Output the [x, y] coordinate of the center of the cell containing the given text.  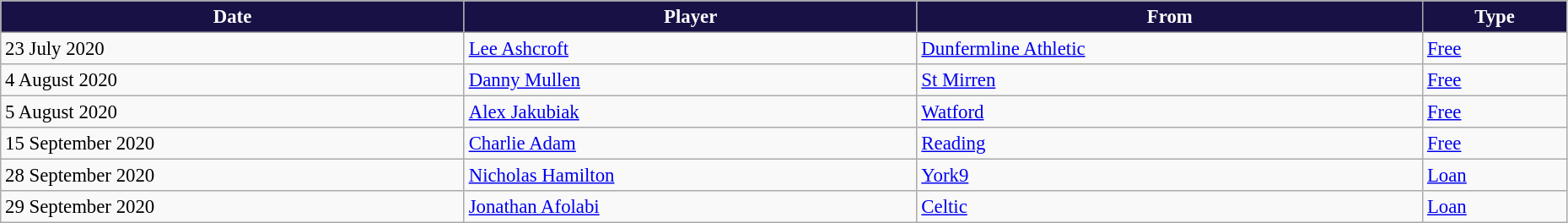
Type [1495, 17]
Date [233, 17]
Watford [1170, 112]
5 August 2020 [233, 112]
Reading [1170, 144]
15 September 2020 [233, 144]
28 September 2020 [233, 176]
29 September 2020 [233, 207]
Lee Ashcroft [690, 49]
4 August 2020 [233, 80]
Player [690, 17]
York9 [1170, 176]
Nicholas Hamilton [690, 176]
Danny Mullen [690, 80]
St Mirren [1170, 80]
From [1170, 17]
Dunfermline Athletic [1170, 49]
Alex Jakubiak [690, 112]
Celtic [1170, 207]
Charlie Adam [690, 144]
23 July 2020 [233, 49]
Jonathan Afolabi [690, 207]
